Extract the [X, Y] coordinate from the center of the cell holding the provided text.  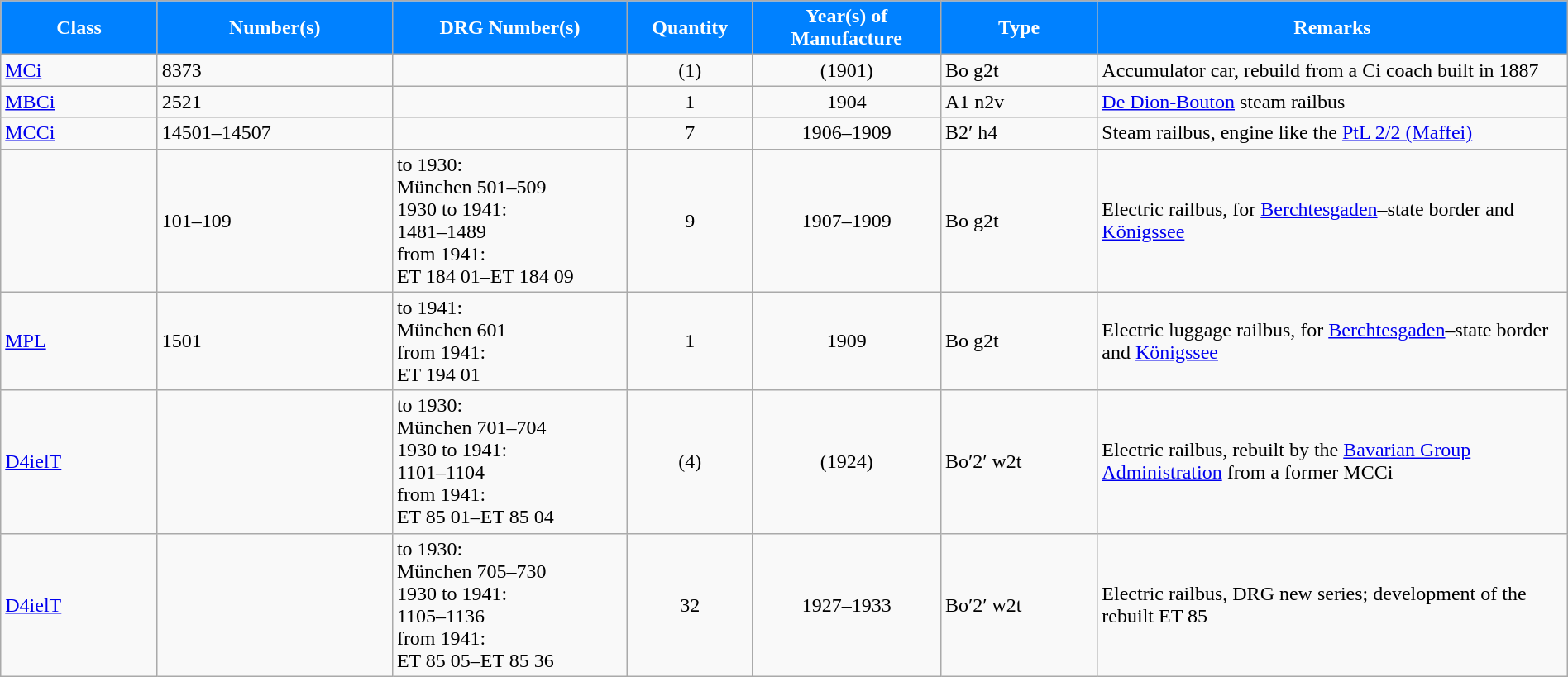
1904 [847, 102]
1909 [847, 341]
Electric luggage railbus, for Berchtesgaden–state border and Königssee [1332, 341]
to 1930: München 501–509 1930 to 1941: 1481–1489 from 1941: ET 184 01–ET 184 09 [509, 220]
1927–1933 [847, 605]
to 1930: München 705–730 1930 to 1941: 1105–1136 from 1941: ET 85 05–ET 85 36 [509, 605]
B2′ h4 [1019, 133]
MPL [79, 341]
1907–1909 [847, 220]
Quantity [691, 28]
14501–14507 [275, 133]
MCi [79, 70]
DRG Number(s) [509, 28]
(1901) [847, 70]
2521 [275, 102]
MCCi [79, 133]
(1) [691, 70]
Accumulator car, rebuild from a Ci coach built in 1887 [1332, 70]
to 1930: München 701–704 1930 to 1941: 1101–1104 from 1941: ET 85 01–ET 85 04 [509, 461]
Class [79, 28]
101–109 [275, 220]
(1924) [847, 461]
to 1941: München 601 from 1941: ET 194 01 [509, 341]
Electric railbus, DRG new series; development of the rebuilt ET 85 [1332, 605]
Type [1019, 28]
MBCi [79, 102]
Electric railbus, rebuilt by the Bavarian Group Administration from a former MCCi [1332, 461]
8373 [275, 70]
Remarks [1332, 28]
1501 [275, 341]
1906–1909 [847, 133]
Electric railbus, for Berchtesgaden–state border and Königssee [1332, 220]
(4) [691, 461]
De Dion-Bouton steam railbus [1332, 102]
Year(s) of Manufacture [847, 28]
A1 n2v [1019, 102]
Steam railbus, engine like the PtL 2/2 (Maffei) [1332, 133]
9 [691, 220]
Number(s) [275, 28]
32 [691, 605]
7 [691, 133]
